Extract the (X, Y) coordinate from the center of the cell holding the provided text.  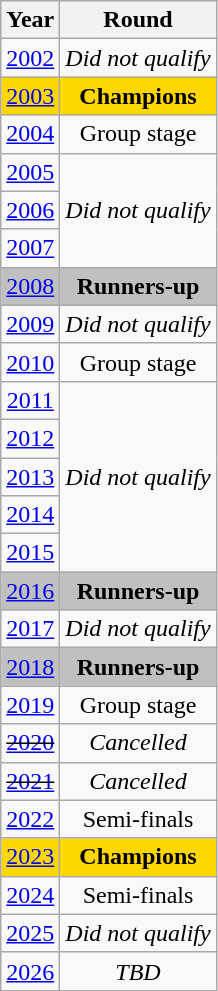
2008 (30, 286)
2019 (30, 705)
2002 (30, 58)
2021 (30, 781)
2005 (30, 172)
2017 (30, 629)
2003 (30, 96)
2016 (30, 591)
Round (138, 20)
2023 (30, 857)
2013 (30, 477)
2007 (30, 248)
2025 (30, 933)
2020 (30, 743)
Year (30, 20)
2009 (30, 324)
2004 (30, 134)
2018 (30, 667)
2024 (30, 895)
TBD (138, 971)
2015 (30, 553)
2011 (30, 400)
2006 (30, 210)
2022 (30, 819)
2012 (30, 438)
2010 (30, 362)
2026 (30, 971)
2014 (30, 515)
